Determine the [X, Y] coordinate at the center of the cell enclosing the given text.  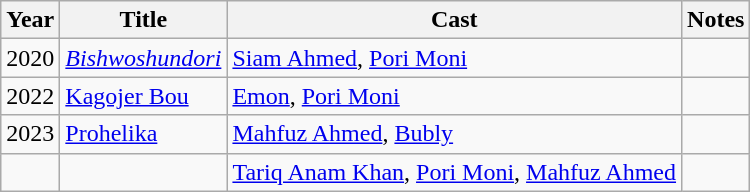
Kagojer Bou [144, 96]
Cast [454, 20]
Emon, Pori Moni [454, 96]
Year [30, 20]
Mahfuz Ahmed, Bubly [454, 134]
Bishwoshundori [144, 58]
2022 [30, 96]
Title [144, 20]
Siam Ahmed, Pori Moni [454, 58]
2020 [30, 58]
Tariq Anam Khan, Pori Moni, Mahfuz Ahmed [454, 172]
2023 [30, 134]
Prohelika [144, 134]
Notes [716, 20]
